From the cell containing the given text, extract its center point as (X, Y) coordinate. 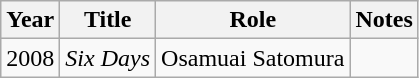
Notes (384, 20)
Six Days (108, 58)
Title (108, 20)
Osamuai Satomura (253, 58)
Role (253, 20)
2008 (30, 58)
Year (30, 20)
